Extract the [X, Y] coordinate from the center of the cell holding the provided text.  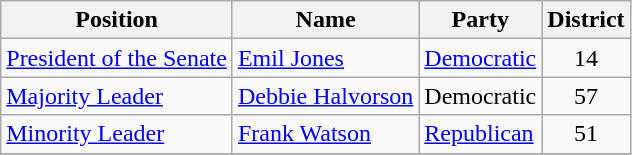
57 [586, 96]
Majority Leader [117, 96]
Position [117, 20]
Frank Watson [325, 134]
Minority Leader [117, 134]
14 [586, 58]
President of the Senate [117, 58]
Debbie Halvorson [325, 96]
Republican [480, 134]
Party [480, 20]
District [586, 20]
Emil Jones [325, 58]
Name [325, 20]
51 [586, 134]
